Pinpoint the cell where the given text exists, returning its [x, y] midpoint coordinate. 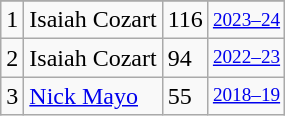
94 [185, 58]
3 [12, 96]
2023–24 [246, 20]
Nick Mayo [93, 96]
2022–23 [246, 58]
116 [185, 20]
1 [12, 20]
2018–19 [246, 96]
55 [185, 96]
2 [12, 58]
